Provide the (X, Y) coordinate of the cell's center where the given text is located.  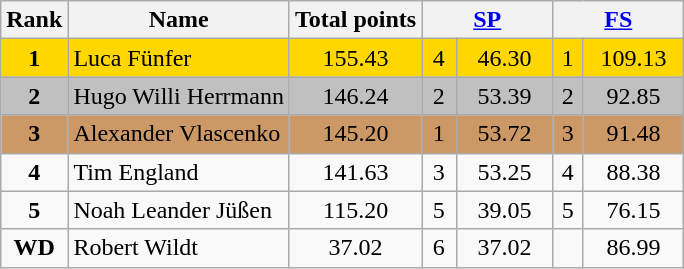
53.25 (504, 172)
Tim England (179, 172)
6 (439, 248)
145.20 (355, 134)
91.48 (634, 134)
Alexander Vlascenko (179, 134)
109.13 (634, 58)
115.20 (355, 210)
53.72 (504, 134)
92.85 (634, 96)
76.15 (634, 210)
Robert Wildt (179, 248)
Name (179, 20)
WD (34, 248)
88.38 (634, 172)
86.99 (634, 248)
Rank (34, 20)
Total points (355, 20)
FS (618, 20)
155.43 (355, 58)
53.39 (504, 96)
Hugo Willi Herrmann (179, 96)
141.63 (355, 172)
Noah Leander Jüßen (179, 210)
39.05 (504, 210)
Luca Fünfer (179, 58)
46.30 (504, 58)
SP (488, 20)
146.24 (355, 96)
